Extract the [x, y] coordinate from the center of the cell holding the provided text.  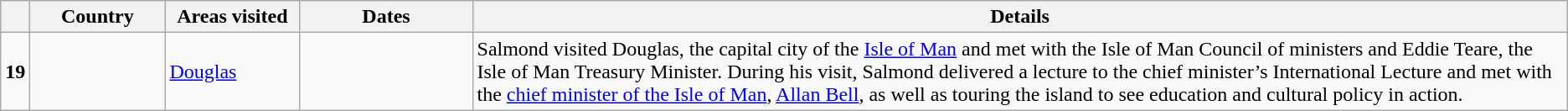
Dates [386, 17]
Areas visited [233, 17]
19 [15, 71]
Country [97, 17]
Douglas [233, 71]
Details [1020, 17]
